Identify which cell holds the provided text, then report its (X, Y) central coordinate. 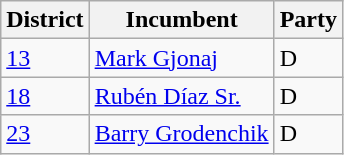
Mark Gjonaj (182, 58)
18 (45, 96)
District (45, 20)
13 (45, 58)
23 (45, 134)
Rubén Díaz Sr. (182, 96)
Party (308, 20)
Incumbent (182, 20)
Barry Grodenchik (182, 134)
